Find where the given text appears and provide that cell's center as [x, y] coordinate. 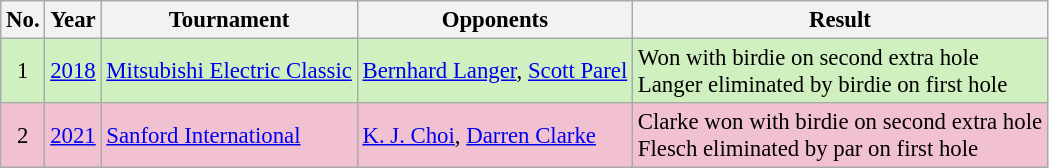
Year [73, 20]
2018 [73, 72]
Bernhard Langer, Scott Parel [494, 72]
K. J. Choi, Darren Clarke [494, 136]
Tournament [229, 20]
Won with birdie on second extra holeLanger eliminated by birdie on first hole [840, 72]
Mitsubishi Electric Classic [229, 72]
Clarke won with birdie on second extra holeFlesch eliminated by par on first hole [840, 136]
2021 [73, 136]
Result [840, 20]
2 [23, 136]
1 [23, 72]
Opponents [494, 20]
Sanford International [229, 136]
No. [23, 20]
